Determine the (x, y) coordinate at the center of the cell enclosing the given text.  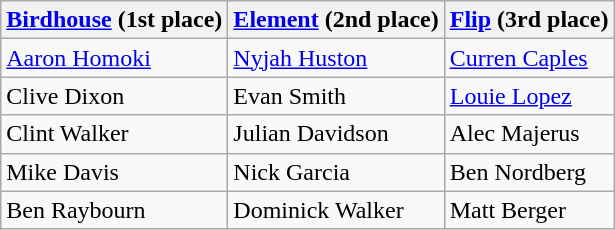
Alec Majerus (529, 134)
Clive Dixon (114, 96)
Aaron Homoki (114, 58)
Julian Davidson (336, 134)
Flip (3rd place) (529, 20)
Birdhouse (1st place) (114, 20)
Element (2nd place) (336, 20)
Nyjah Huston (336, 58)
Mike Davis (114, 172)
Curren Caples (529, 58)
Ben Nordberg (529, 172)
Ben Raybourn (114, 210)
Louie Lopez (529, 96)
Clint Walker (114, 134)
Dominick Walker (336, 210)
Matt Berger (529, 210)
Nick Garcia (336, 172)
Evan Smith (336, 96)
